Return (x, y) of the center of cell containing provided text 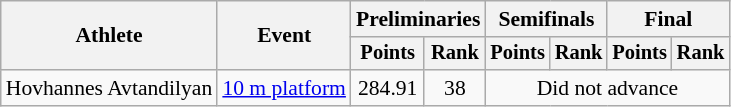
Athlete (110, 36)
Did not advance (607, 88)
284.91 (388, 88)
Hovhannes Avtandilyan (110, 88)
Preliminaries (418, 19)
Semifinals (546, 19)
Final (668, 19)
38 (454, 88)
Event (284, 36)
10 m platform (284, 88)
